Capture the cell that displays the provided text and extract its [x, y] central coordinate. 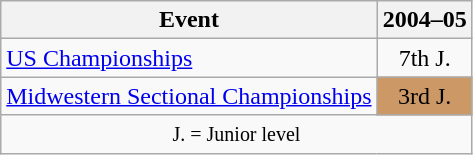
Event [189, 20]
J. = Junior level [236, 134]
7th J. [424, 58]
Midwestern Sectional Championships [189, 96]
3rd J. [424, 96]
2004–05 [424, 20]
US Championships [189, 58]
